Return the [X, Y] coordinate for the center point of the cell that contains the specified text.  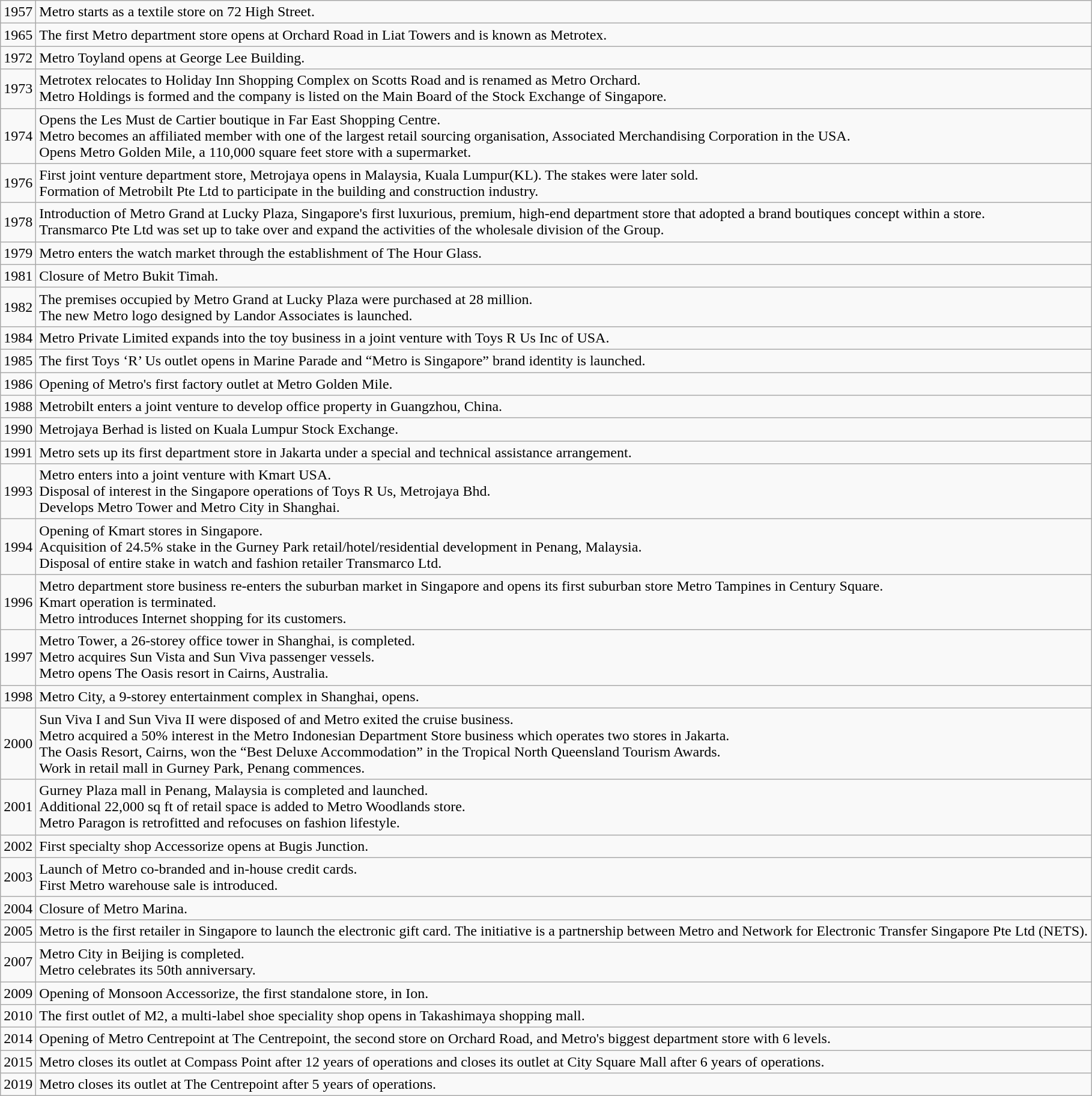
2001 [18, 807]
1984 [18, 338]
2019 [18, 1085]
1965 [18, 35]
Launch of Metro co-branded and in-house credit cards.First Metro warehouse sale is introduced. [563, 877]
2002 [18, 846]
Metro City in Beijing is completed.Metro celebrates its 50th anniversary. [563, 961]
1988 [18, 407]
Opening of Metro Centrepoint at The Centrepoint, the second store on Orchard Road, and Metro's biggest department store with 6 levels. [563, 1039]
1997 [18, 657]
Opening of Monsoon Accessorize, the first standalone store, in Ion. [563, 993]
2010 [18, 1016]
1972 [18, 58]
The first Toys ‘R’ Us outlet opens in Marine Parade and “Metro is Singapore” brand identity is launched. [563, 361]
2015 [18, 1062]
The first outlet of M2, a multi-label shoe speciality shop opens in Takashimaya shopping mall. [563, 1016]
Closure of Metro Bukit Timah. [563, 276]
Closure of Metro Marina. [563, 908]
1974 [18, 136]
1979 [18, 253]
The premises occupied by Metro Grand at Lucky Plaza were purchased at 28 million.The new Metro logo designed by Landor Associates is launched. [563, 306]
2007 [18, 961]
Metro Toyland opens at George Lee Building. [563, 58]
1985 [18, 361]
First specialty shop Accessorize opens at Bugis Junction. [563, 846]
1982 [18, 306]
2000 [18, 744]
2009 [18, 993]
2005 [18, 931]
1996 [18, 602]
Metrojaya Berhad is listed on Kuala Lumpur Stock Exchange. [563, 430]
1990 [18, 430]
1994 [18, 547]
2003 [18, 877]
1991 [18, 452]
1993 [18, 492]
2014 [18, 1039]
1981 [18, 276]
Metro closes its outlet at The Centrepoint after 5 years of operations. [563, 1085]
1957 [18, 12]
1973 [18, 89]
1978 [18, 222]
Opening of Metro's first factory outlet at Metro Golden Mile. [563, 384]
Metro Private Limited expands into the toy business in a joint venture with Toys R Us Inc of USA. [563, 338]
2004 [18, 908]
Metro enters the watch market through the establishment of The Hour Glass. [563, 253]
Metro City, a 9-storey entertainment complex in Shanghai, opens. [563, 696]
Metro sets up its first department store in Jakarta under a special and technical assistance arrangement. [563, 452]
Metro starts as a textile store on 72 High Street. [563, 12]
1976 [18, 183]
The first Metro department store opens at Orchard Road in Liat Towers and is known as Metrotex. [563, 35]
Metro closes its outlet at Compass Point after 12 years of operations and closes its outlet at City Square Mall after 6 years of operations. [563, 1062]
1986 [18, 384]
1998 [18, 696]
Metrobilt enters a joint venture to develop office property in Guangzhou, China. [563, 407]
